Search for the cell housing the specified text and yield its (x, y) center coordinate. 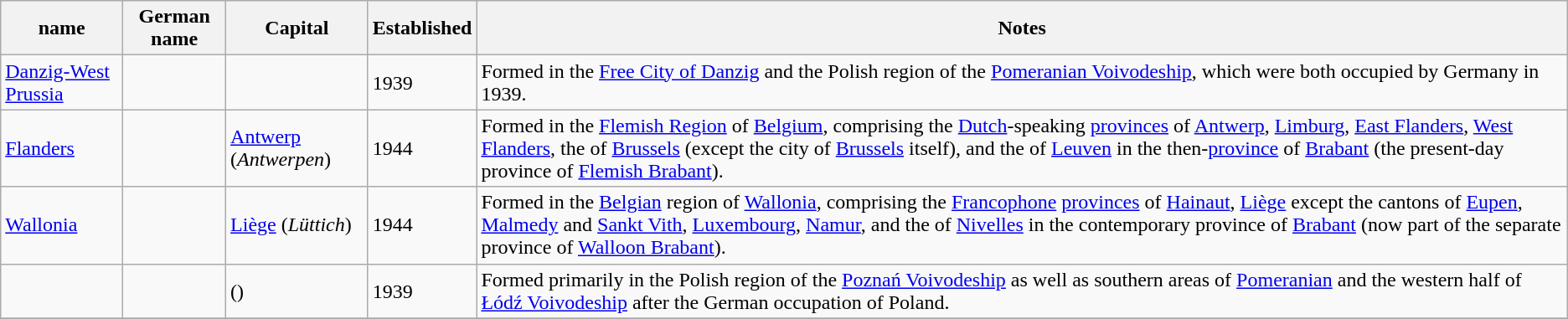
Flanders (62, 148)
Formed in the Free City of Danzig and the Polish region of the Pomeranian Voivodeship, which were both occupied by Germany in 1939. (1022, 82)
Liège (Lüttich) (297, 225)
Established (422, 28)
name (62, 28)
() (297, 291)
Antwerp (Antwerpen) (297, 148)
German name (174, 28)
Wallonia (62, 225)
Danzig-West Prussia (62, 82)
Notes (1022, 28)
Capital (297, 28)
